Capture the cell that displays the provided text and extract its [X, Y] central coordinate. 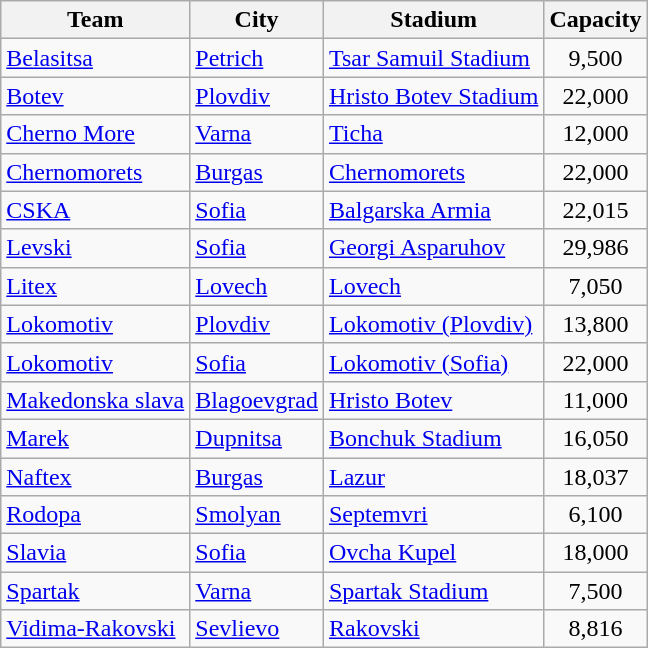
Belasitsa [96, 58]
Ovcha Kupel [433, 553]
7,500 [596, 591]
Makedonska slava [96, 400]
Dupnitsa [257, 438]
Georgi Asparuhov [433, 248]
Naftex [96, 477]
Hristo Botev Stadium [433, 96]
Septemvri [433, 515]
Spartak Stadium [433, 591]
7,050 [596, 286]
Slavia [96, 553]
Smolyan [257, 515]
City [257, 20]
9,500 [596, 58]
Ticha [433, 134]
Capacity [596, 20]
Bonchuk Stadium [433, 438]
Rakovski [433, 629]
Blagoevgrad [257, 400]
Vidima-Rakovski [96, 629]
Lokomotiv (Plovdiv) [433, 324]
Levski [96, 248]
Hristo Botev [433, 400]
Rodopa [96, 515]
Stadium [433, 20]
Team [96, 20]
22,015 [596, 210]
Marek [96, 438]
Botev [96, 96]
Tsar Samuil Stadium [433, 58]
11,000 [596, 400]
6,100 [596, 515]
Lazur [433, 477]
29,986 [596, 248]
Litex [96, 286]
18,037 [596, 477]
CSKA [96, 210]
8,816 [596, 629]
12,000 [596, 134]
Sevlievo [257, 629]
Spartak [96, 591]
Petrich [257, 58]
Lokomotiv (Sofia) [433, 362]
Cherno More [96, 134]
Balgarska Armia [433, 210]
13,800 [596, 324]
18,000 [596, 553]
16,050 [596, 438]
